Identify which cell holds the provided text, then report its (X, Y) central coordinate. 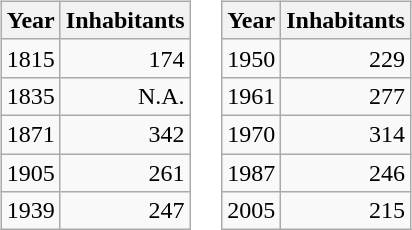
1987 (252, 173)
246 (346, 173)
1905 (30, 173)
174 (125, 58)
342 (125, 134)
N.A. (125, 96)
261 (125, 173)
1950 (252, 58)
314 (346, 134)
1835 (30, 96)
1939 (30, 211)
229 (346, 58)
1970 (252, 134)
247 (125, 211)
1815 (30, 58)
1871 (30, 134)
2005 (252, 211)
215 (346, 211)
277 (346, 96)
1961 (252, 96)
